Locate the cell with the specified text and output its [x, y] center coordinate. 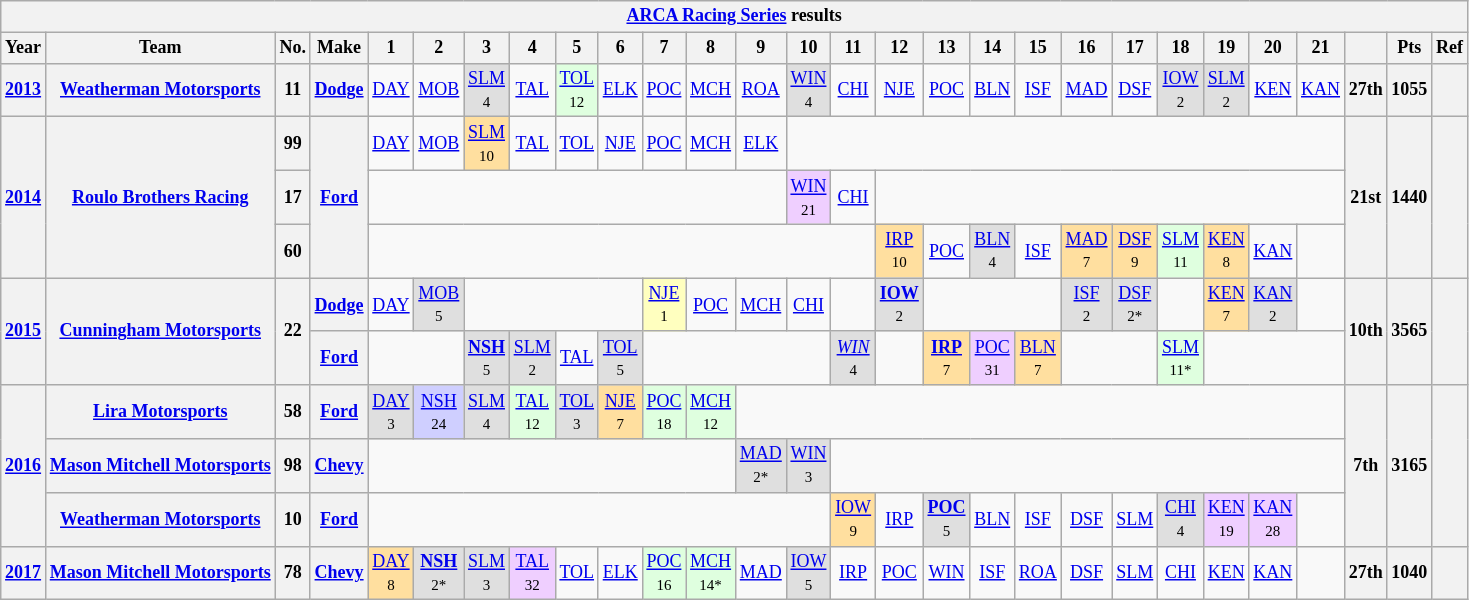
99 [292, 144]
DSF2* [1135, 305]
TAL12 [532, 412]
MCH14* [711, 573]
2017 [24, 573]
TOL5 [620, 358]
7th [1366, 466]
ISF2 [1086, 305]
6 [620, 48]
Ref [1450, 48]
58 [292, 412]
WIN3 [808, 466]
Make [339, 48]
78 [292, 573]
KEN8 [1226, 251]
20 [1273, 48]
NSH2* [439, 573]
9 [760, 48]
2015 [24, 332]
KEN7 [1226, 305]
MCH12 [711, 412]
SLM11 [1181, 251]
DAY3 [391, 412]
12 [899, 48]
16 [1086, 48]
NJE7 [620, 412]
3165 [1410, 466]
13 [946, 48]
3565 [1410, 332]
8 [711, 48]
1 [391, 48]
POC16 [664, 573]
19 [1226, 48]
14 [992, 48]
MAD7 [1086, 251]
CHI4 [1181, 519]
No. [292, 48]
DSF9 [1135, 251]
21 [1321, 48]
15 [1038, 48]
TOL12 [576, 90]
WIN [946, 573]
NJE1 [664, 305]
MAD2* [760, 466]
KEN19 [1226, 519]
ARCA Racing Series results [734, 16]
1055 [1410, 90]
2014 [24, 198]
MOB5 [439, 305]
Lira Motorsports [160, 412]
TOL3 [576, 412]
IOW5 [808, 573]
Roulo Brothers Racing [160, 198]
10th [1366, 332]
BLN4 [992, 251]
Cunningham Motorsports [160, 332]
BLN7 [1038, 358]
7 [664, 48]
SLM11* [1181, 358]
Team [160, 48]
4 [532, 48]
KAN2 [1273, 305]
SLM3 [487, 573]
1440 [1410, 198]
Pts [1410, 48]
1040 [1410, 573]
Year [24, 48]
POC31 [992, 358]
21st [1366, 198]
IRP10 [899, 251]
60 [292, 251]
NSH24 [439, 412]
IOW9 [854, 519]
5 [576, 48]
2013 [24, 90]
22 [292, 332]
TAL32 [532, 573]
SLM10 [487, 144]
IRP7 [946, 358]
NSH5 [487, 358]
2016 [24, 466]
DAY8 [391, 573]
POC18 [664, 412]
POC5 [946, 519]
3 [487, 48]
2 [439, 48]
18 [1181, 48]
98 [292, 466]
WIN21 [808, 197]
KAN28 [1273, 519]
